Pinpoint the cell where the given text exists, returning its (x, y) midpoint coordinate. 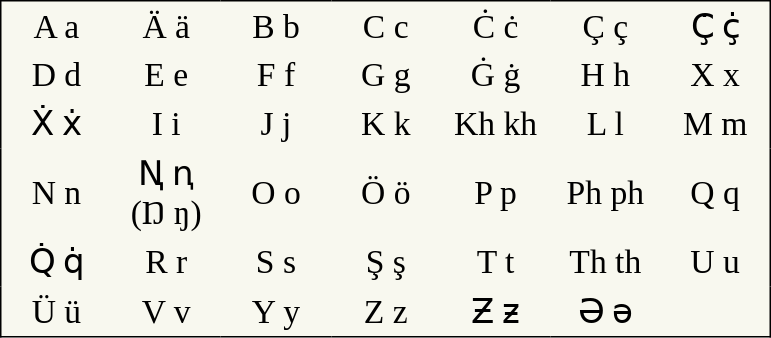
Ꞑ ꞑ(Ŋ ŋ) (166, 192)
Kh kh (496, 124)
Ö ö (386, 192)
B b (276, 26)
I i (166, 124)
Z z (386, 311)
H h (605, 75)
X x (716, 75)
P p (496, 192)
Ə ə (605, 311)
E e (166, 75)
D d (56, 75)
N n (56, 192)
Q q (716, 192)
Ç ç (605, 26)
L l (605, 124)
V v (166, 311)
O o (276, 192)
A a (56, 26)
Ü ü (56, 311)
Ä ä (166, 26)
M m (716, 124)
Y y (276, 311)
Ẋ ẋ (56, 124)
T t (496, 262)
Ċ ċ (496, 26)
K k (386, 124)
F f (276, 75)
Ph ph (605, 192)
R r (166, 262)
Q̇ q̇ (56, 262)
Ƶ ƶ (496, 311)
Ġ ġ (496, 75)
C c (386, 26)
U u (716, 262)
G g (386, 75)
Th th (605, 262)
J j (276, 124)
S s (276, 262)
Ç̇ ç̇ (716, 26)
Ş ş (386, 262)
